Determine the [X, Y] coordinate at the center of the cell enclosing the given text.  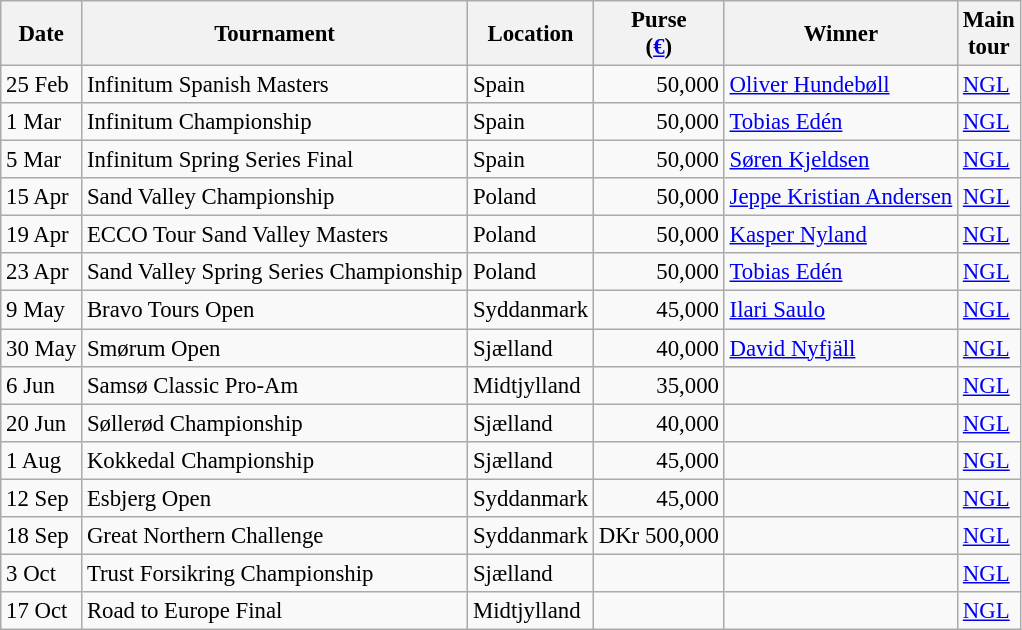
1 Mar [42, 122]
Infinitum Championship [275, 122]
35,000 [658, 385]
5 Mar [42, 160]
David Nyfjäll [840, 348]
DKr 500,000 [658, 536]
Infinitum Spanish Masters [275, 85]
Sand Valley Championship [275, 197]
Smørum Open [275, 348]
Kokkedal Championship [275, 460]
Bravo Tours Open [275, 310]
15 Apr [42, 197]
Kasper Nyland [840, 235]
23 Apr [42, 273]
Tournament [275, 34]
17 Oct [42, 611]
1 Aug [42, 460]
Sand Valley Spring Series Championship [275, 273]
18 Sep [42, 536]
Trust Forsikring Championship [275, 573]
Søllerød Championship [275, 423]
ECCO Tour Sand Valley Masters [275, 235]
Date [42, 34]
Samsø Classic Pro-Am [275, 385]
Ilari Saulo [840, 310]
12 Sep [42, 498]
Winner [840, 34]
Esbjerg Open [275, 498]
25 Feb [42, 85]
Infinitum Spring Series Final [275, 160]
19 Apr [42, 235]
Great Northern Challenge [275, 536]
Jeppe Kristian Andersen [840, 197]
9 May [42, 310]
Road to Europe Final [275, 611]
30 May [42, 348]
6 Jun [42, 385]
Søren Kjeldsen [840, 160]
3 Oct [42, 573]
Oliver Hundebøll [840, 85]
20 Jun [42, 423]
Purse(€) [658, 34]
Location [531, 34]
Maintour [990, 34]
